Provide the [x, y] coordinate of the cell's center where the given text is located.  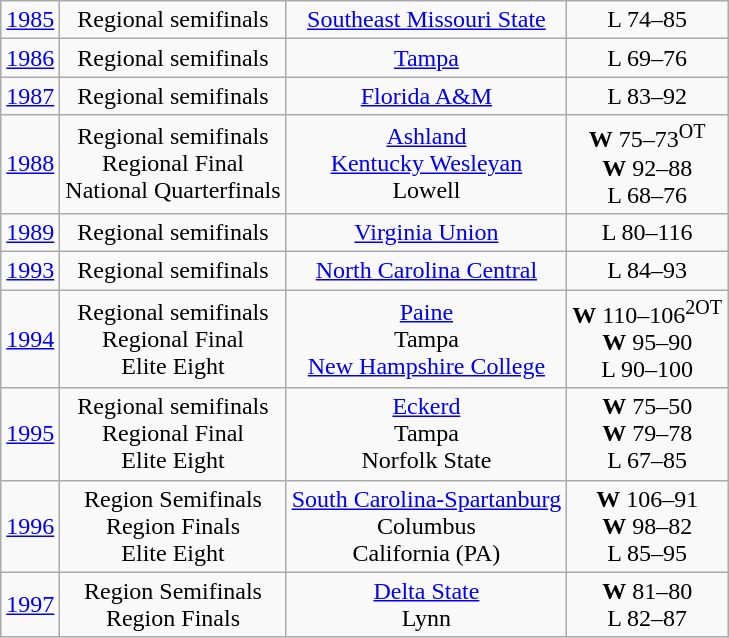
L 84–93 [648, 271]
1986 [30, 58]
1993 [30, 271]
Delta StateLynn [426, 604]
1996 [30, 526]
1988 [30, 164]
W 75–50W 79–78L 67–85 [648, 434]
1997 [30, 604]
W 75–73OTW 92–88 L 68–76 [648, 164]
Tampa [426, 58]
1994 [30, 340]
Region SemifinalsRegion FinalsElite Eight [173, 526]
Region SemifinalsRegion Finals [173, 604]
North Carolina Central [426, 271]
Virginia Union [426, 232]
South Carolina-SpartanburgColumbusCalifornia (PA) [426, 526]
Southeast Missouri State [426, 20]
EckerdTampaNorfolk State [426, 434]
1995 [30, 434]
W 106–91W 98–82L 85–95 [648, 526]
L 69–76 [648, 58]
1987 [30, 96]
L 80–116 [648, 232]
1989 [30, 232]
W 81–80L 82–87 [648, 604]
AshlandKentucky WesleyanLowell [426, 164]
L 83–92 [648, 96]
PaineTampaNew Hampshire College [426, 340]
Regional semifinalsRegional FinalNational Quarterfinals [173, 164]
L 74–85 [648, 20]
1985 [30, 20]
Florida A&M [426, 96]
W 110–1062OTW 95–90L 90–100 [648, 340]
